Capture the cell that displays the provided text and extract its [x, y] central coordinate. 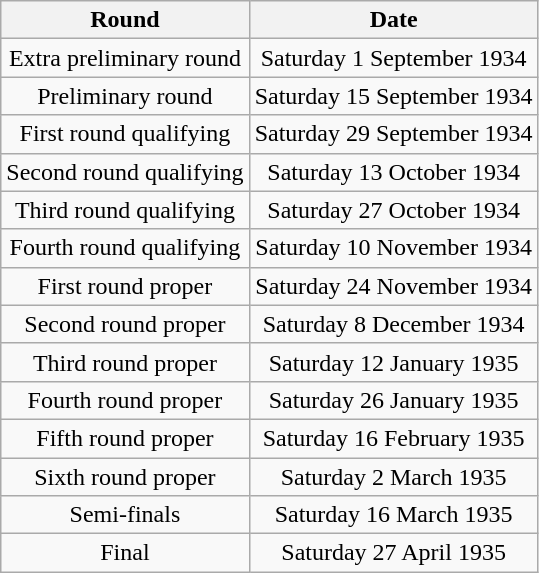
Saturday 26 January 1935 [394, 400]
Saturday 16 February 1935 [394, 438]
Saturday 15 September 1934 [394, 96]
Final [125, 553]
Fourth round proper [125, 400]
Date [394, 20]
Second round proper [125, 324]
First round proper [125, 286]
First round qualifying [125, 134]
Preliminary round [125, 96]
Saturday 16 March 1935 [394, 515]
Saturday 27 April 1935 [394, 553]
Semi-finals [125, 515]
Third round proper [125, 362]
Fourth round qualifying [125, 248]
Round [125, 20]
Saturday 13 October 1934 [394, 172]
Saturday 2 March 1935 [394, 477]
Saturday 24 November 1934 [394, 286]
Saturday 8 December 1934 [394, 324]
Sixth round proper [125, 477]
Fifth round proper [125, 438]
Saturday 1 September 1934 [394, 58]
Extra preliminary round [125, 58]
Second round qualifying [125, 172]
Saturday 12 January 1935 [394, 362]
Saturday 29 September 1934 [394, 134]
Saturday 10 November 1934 [394, 248]
Saturday 27 October 1934 [394, 210]
Third round qualifying [125, 210]
